Detect which cell encompasses the target text, then output its (X, Y) center coordinate. 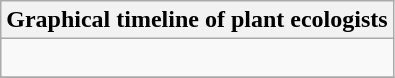
Graphical timeline of plant ecologists (197, 20)
